Pinpoint the cell where the given text exists, returning its [X, Y] midpoint coordinate. 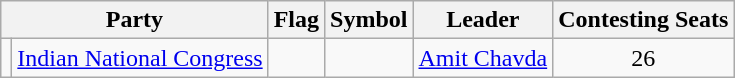
Symbol [369, 20]
Indian National Congress [140, 58]
Flag [296, 20]
Leader [483, 20]
Party [134, 20]
26 [644, 58]
Contesting Seats [644, 20]
Amit Chavda [483, 58]
